Capture the cell that displays the provided text and extract its [x, y] central coordinate. 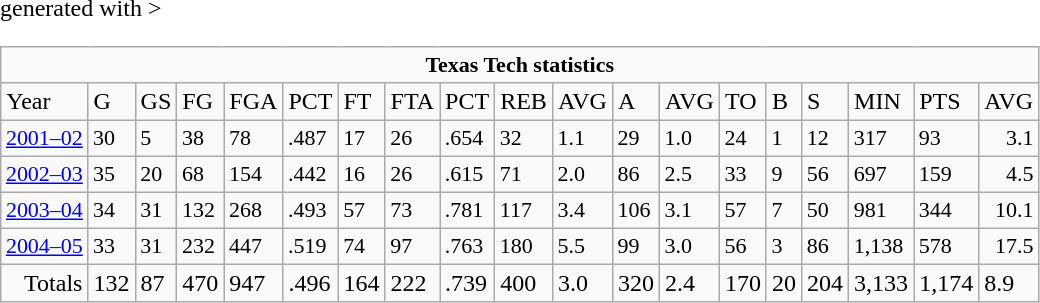
7 [784, 210]
232 [200, 246]
FT [362, 102]
.739 [468, 283]
G [112, 102]
268 [254, 210]
35 [112, 174]
12 [826, 139]
97 [412, 246]
2.4 [689, 283]
38 [200, 139]
Year [44, 102]
.519 [310, 246]
MIN [882, 102]
4.5 [1009, 174]
68 [200, 174]
10.1 [1009, 210]
9 [784, 174]
320 [636, 283]
317 [882, 139]
2001–02 [44, 139]
FGA [254, 102]
93 [946, 139]
34 [112, 210]
78 [254, 139]
17 [362, 139]
1,138 [882, 246]
73 [412, 210]
.493 [310, 210]
B [784, 102]
2004–05 [44, 246]
3 [784, 246]
106 [636, 210]
S [826, 102]
8.9 [1009, 283]
170 [742, 283]
447 [254, 246]
.781 [468, 210]
470 [200, 283]
A [636, 102]
1,174 [946, 283]
1 [784, 139]
16 [362, 174]
71 [524, 174]
TO [742, 102]
74 [362, 246]
.615 [468, 174]
5.5 [582, 246]
2.5 [689, 174]
159 [946, 174]
344 [946, 210]
1.0 [689, 139]
.487 [310, 139]
87 [156, 283]
.763 [468, 246]
981 [882, 210]
164 [362, 283]
FTA [412, 102]
5 [156, 139]
2.0 [582, 174]
17.5 [1009, 246]
1.1 [582, 139]
FG [200, 102]
578 [946, 246]
117 [524, 210]
947 [254, 283]
3,133 [882, 283]
24 [742, 139]
29 [636, 139]
PTS [946, 102]
697 [882, 174]
REB [524, 102]
3.4 [582, 210]
154 [254, 174]
GS [156, 102]
.654 [468, 139]
222 [412, 283]
2002–03 [44, 174]
.496 [310, 283]
204 [826, 283]
30 [112, 139]
99 [636, 246]
180 [524, 246]
50 [826, 210]
.442 [310, 174]
32 [524, 139]
400 [524, 283]
Texas Tech statistics [520, 65]
Totals [44, 283]
2003–04 [44, 210]
